Output the [x, y] coordinate of the center of the cell containing the given text.  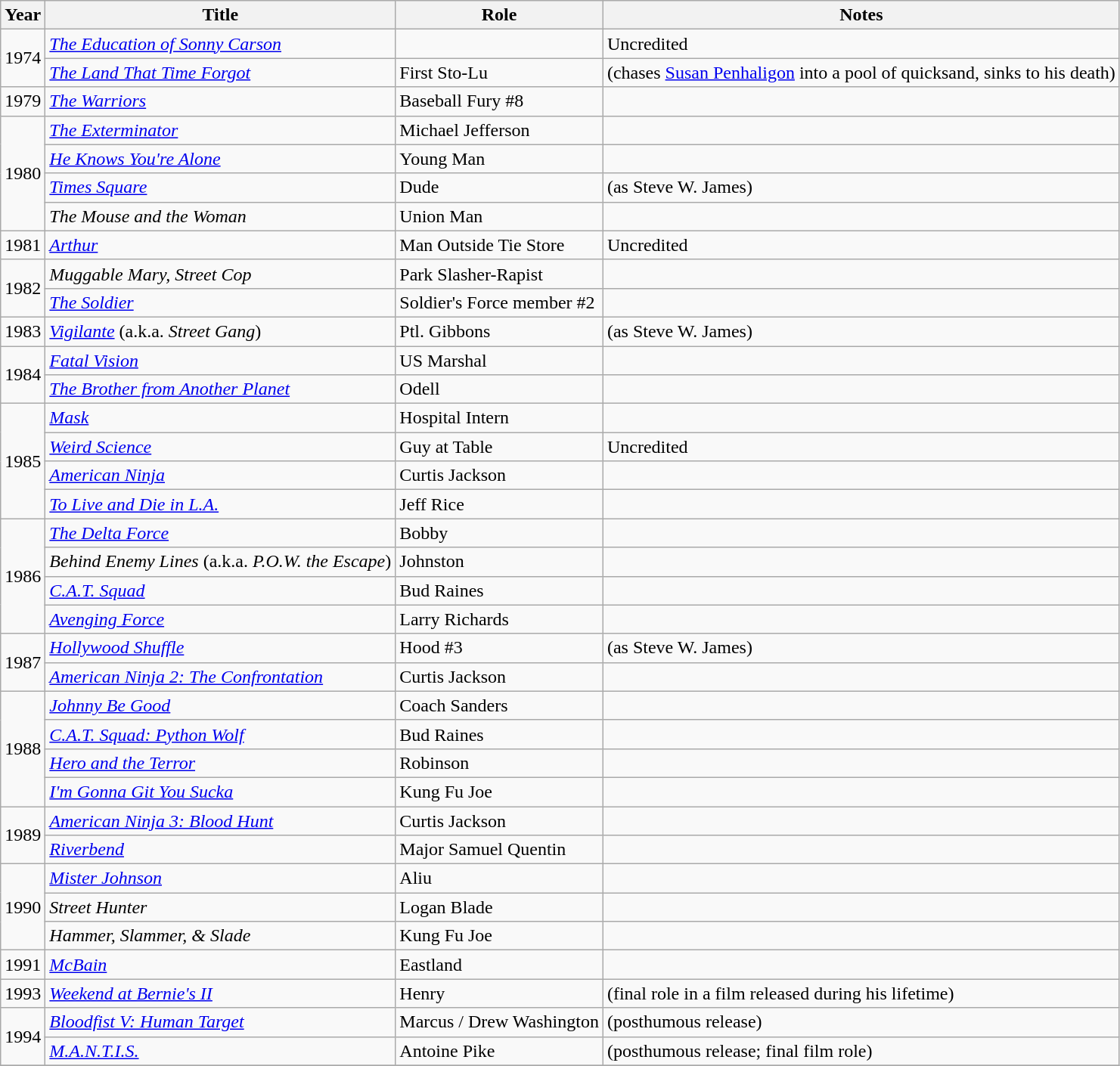
1984 [23, 375]
Bloodfist V: Human Target [221, 1022]
Behind Enemy Lines (a.k.a. P.O.W. the Escape) [221, 562]
I'm Gonna Git You Sucka [221, 792]
Year [23, 15]
Johnny Be Good [221, 705]
1988 [23, 748]
1982 [23, 288]
1986 [23, 576]
The Mouse and the Woman [221, 216]
Henry [499, 993]
1994 [23, 1037]
Hospital Intern [499, 418]
Hero and the Terror [221, 763]
Soldier's Force member #2 [499, 302]
The Delta Force [221, 533]
Mask [221, 418]
1979 [23, 101]
Jeff Rice [499, 504]
Eastland [499, 965]
Antoine Pike [499, 1051]
McBain [221, 965]
Weekend at Bernie's II [221, 993]
He Knows You're Alone [221, 159]
Role [499, 15]
Aliu [499, 879]
1991 [23, 965]
(posthumous release) [861, 1022]
Weird Science [221, 447]
Hood #3 [499, 648]
Marcus / Drew Washington [499, 1022]
The Warriors [221, 101]
Park Slasher-Rapist [499, 274]
1983 [23, 331]
Guy at Table [499, 447]
Man Outside Tie Store [499, 245]
(posthumous release; final film role) [861, 1051]
Title [221, 15]
US Marshal [499, 361]
Fatal Vision [221, 361]
First Sto-Lu [499, 73]
Street Hunter [221, 907]
1985 [23, 461]
Major Samuel Quentin [499, 850]
Johnston [499, 562]
Arthur [221, 245]
Michael Jefferson [499, 130]
1993 [23, 993]
1987 [23, 662]
The Education of Sonny Carson [221, 44]
Logan Blade [499, 907]
Hollywood Shuffle [221, 648]
The Exterminator [221, 130]
1989 [23, 835]
American Ninja 3: Blood Hunt [221, 820]
Vigilante (a.k.a. Street Gang) [221, 331]
The Brother from Another Planet [221, 389]
C.A.T. Squad: Python Wolf [221, 734]
Ptl. Gibbons [499, 331]
Mister Johnson [221, 879]
C.A.T. Squad [221, 590]
1981 [23, 245]
Hammer, Slammer, & Slade [221, 936]
The Soldier [221, 302]
Odell [499, 389]
1980 [23, 173]
To Live and Die in L.A. [221, 504]
(chases Susan Penhaligon into a pool of quicksand, sinks to his death) [861, 73]
Union Man [499, 216]
The Land That Time Forgot [221, 73]
Bobby [499, 533]
Coach Sanders [499, 705]
American Ninja [221, 476]
Times Square [221, 187]
Robinson [499, 763]
Baseball Fury #8 [499, 101]
Young Man [499, 159]
(final role in a film released during his lifetime) [861, 993]
1990 [23, 907]
Larry Richards [499, 619]
M.A.N.T.I.S. [221, 1051]
Avenging Force [221, 619]
Muggable Mary, Street Cop [221, 274]
American Ninja 2: The Confrontation [221, 677]
Dude [499, 187]
1974 [23, 58]
Notes [861, 15]
Riverbend [221, 850]
